Return the [X, Y] coordinate for the center point of the cell that contains the specified text.  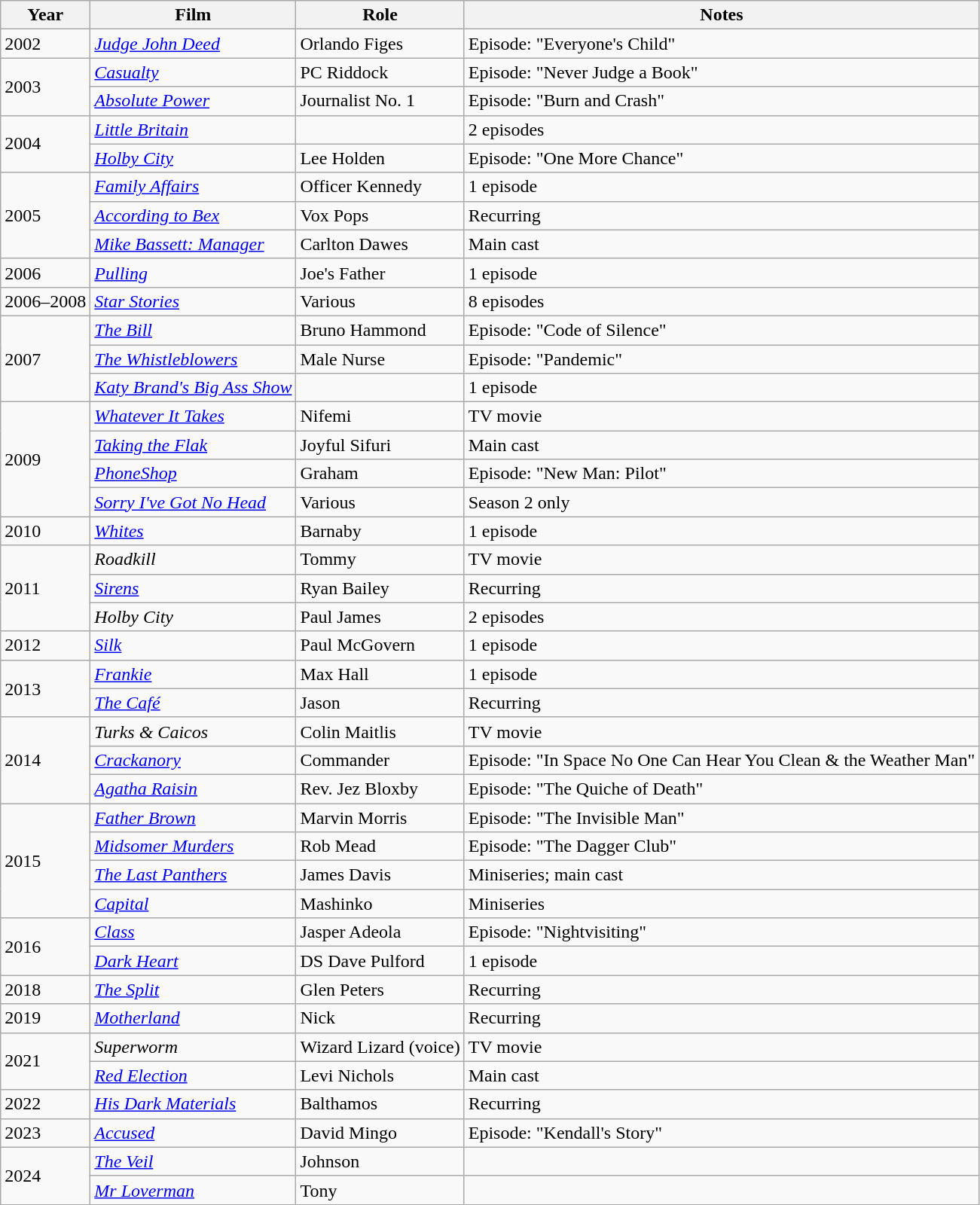
Father Brown [193, 817]
Orlando Figes [380, 44]
2019 [45, 1018]
Episode: "One More Chance" [722, 158]
Little Britain [193, 130]
Season 2 only [722, 502]
Episode: "The Dagger Club" [722, 847]
Paul McGovern [380, 645]
The Bill [193, 330]
Wizard Lizard (voice) [380, 1047]
Graham [380, 474]
2005 [45, 215]
Tommy [380, 560]
Whites [193, 531]
Mashinko [380, 904]
Episode: "Nightvisiting" [722, 932]
Rob Mead [380, 847]
PhoneShop [193, 474]
Episode: "Pandemic" [722, 359]
Agatha Raisin [193, 789]
Star Stories [193, 301]
David Mingo [380, 1133]
2010 [45, 531]
Accused [193, 1133]
Episode: "In Space No One Can Hear You Clean & the Weather Man" [722, 760]
Miniseries [722, 904]
Motherland [193, 1018]
2021 [45, 1061]
Levi Nichols [380, 1075]
Colin Maitlis [380, 731]
2015 [45, 860]
Episode: "Everyone's Child" [722, 44]
2023 [45, 1133]
2003 [45, 87]
Nick [380, 1018]
Episode: "Code of Silence" [722, 330]
Turks & Caicos [193, 731]
Absolute Power [193, 101]
2022 [45, 1104]
2007 [45, 358]
Balthamos [380, 1104]
Katy Brand's Big Ass Show [193, 388]
2016 [45, 947]
Casualty [193, 72]
Miniseries; main cast [722, 875]
Lee Holden [380, 158]
Silk [193, 645]
Dark Heart [193, 961]
Journalist No. 1 [380, 101]
Max Hall [380, 674]
Glen Peters [380, 990]
James Davis [380, 875]
According to Bex [193, 215]
Notes [722, 15]
The Whistleblowers [193, 359]
Jason [380, 703]
Male Nurse [380, 359]
Nifemi [380, 416]
Commander [380, 760]
Johnson [380, 1161]
Carlton Dawes [380, 244]
Joyful Sifuri [380, 445]
Pulling [193, 273]
Midsomer Murders [193, 847]
Judge John Deed [193, 44]
Bruno Hammond [380, 330]
DS Dave Pulford [380, 961]
Sirens [193, 588]
2018 [45, 990]
Officer Kennedy [380, 187]
2009 [45, 459]
Rev. Jez Bloxby [380, 789]
2011 [45, 588]
Film [193, 15]
Year [45, 15]
Barnaby [380, 531]
Frankie [193, 674]
2002 [45, 44]
Crackanory [193, 760]
Whatever It Takes [193, 416]
Jasper Adeola [380, 932]
His Dark Materials [193, 1104]
2006–2008 [45, 301]
Ryan Bailey [380, 588]
Paul James [380, 617]
2013 [45, 688]
Family Affairs [193, 187]
Episode: "Never Judge a Book" [722, 72]
The Café [193, 703]
Class [193, 932]
Episode: "New Man: Pilot" [722, 474]
Episode: "Burn and Crash" [722, 101]
Capital [193, 904]
The Veil [193, 1161]
Episode: "The Quiche of Death" [722, 789]
Taking the Flak [193, 445]
Mr Loverman [193, 1190]
The Split [193, 990]
2012 [45, 645]
2004 [45, 144]
2014 [45, 760]
8 episodes [722, 301]
Marvin Morris [380, 817]
Sorry I've Got No Head [193, 502]
Red Election [193, 1075]
Tony [380, 1190]
Episode: "Kendall's Story" [722, 1133]
Role [380, 15]
Mike Bassett: Manager [193, 244]
The Last Panthers [193, 875]
Superworm [193, 1047]
Vox Pops [380, 215]
Episode: "The Invisible Man" [722, 817]
PC Riddock [380, 72]
Joe's Father [380, 273]
2006 [45, 273]
Roadkill [193, 560]
2024 [45, 1176]
